For the text-containing cell, return its midpoint in [x, y] coordinate format. 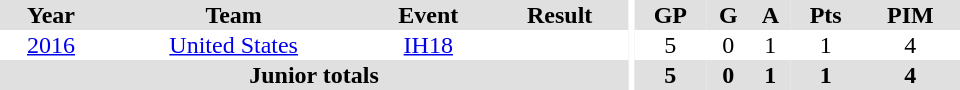
GP [670, 15]
Result [560, 15]
IH18 [428, 45]
Year [51, 15]
Event [428, 15]
PIM [910, 15]
A [770, 15]
Pts [826, 15]
G [728, 15]
United States [234, 45]
2016 [51, 45]
Team [234, 15]
Junior totals [314, 75]
